Search for the cell housing the specified text and yield its [x, y] center coordinate. 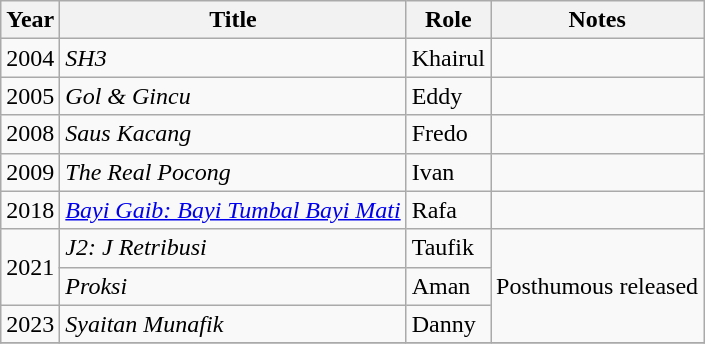
2008 [30, 134]
Khairul [448, 58]
Posthumous released [598, 286]
Aman [448, 286]
Ivan [448, 172]
Bayi Gaib: Bayi Tumbal Bayi Mati [233, 210]
Year [30, 20]
Proksi [233, 286]
Eddy [448, 96]
Syaitan Munafik [233, 324]
Taufik [448, 248]
J2: J Retribusi [233, 248]
Fredo [448, 134]
The Real Pocong [233, 172]
Role [448, 20]
Saus Kacang [233, 134]
SH3 [233, 58]
2023 [30, 324]
Rafa [448, 210]
2021 [30, 267]
2004 [30, 58]
2005 [30, 96]
Gol & Gincu [233, 96]
Danny [448, 324]
Title [233, 20]
Notes [598, 20]
2018 [30, 210]
2009 [30, 172]
